Output the (x, y) coordinate of the center of the cell containing the given text.  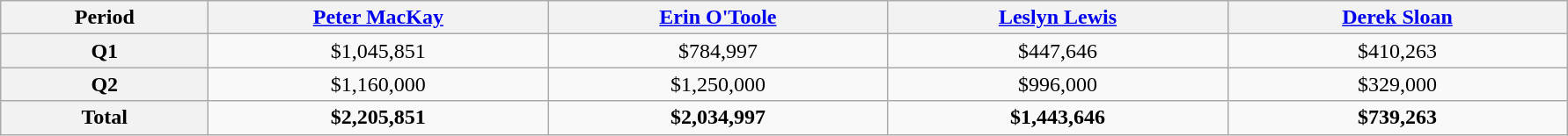
$739,263 (1397, 118)
$2,205,851 (378, 118)
Total (105, 118)
Peter MacKay (378, 18)
$1,250,000 (718, 84)
Leslyn Lewis (1058, 18)
Q2 (105, 84)
$1,160,000 (378, 84)
Erin O'Toole (718, 18)
Derek Sloan (1397, 18)
$329,000 (1397, 84)
$1,045,851 (378, 51)
$996,000 (1058, 84)
$2,034,997 (718, 118)
Q1 (105, 51)
$1,443,646 (1058, 118)
Period (105, 18)
$784,997 (718, 51)
$447,646 (1058, 51)
$410,263 (1397, 51)
